Find where the given text appears and provide that cell's center as (X, Y) coordinate. 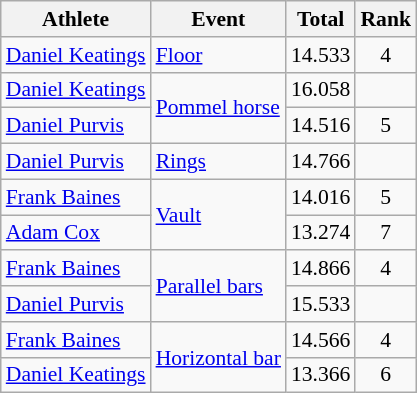
Total (320, 19)
Parallel bars (218, 286)
14.766 (320, 162)
Pommel horse (218, 108)
13.274 (320, 233)
13.366 (320, 375)
14.533 (320, 55)
Horizontal bar (218, 358)
15.533 (320, 304)
Rings (218, 162)
6 (386, 375)
14.516 (320, 126)
14.866 (320, 269)
Vault (218, 214)
Rank (386, 19)
7 (386, 233)
Event (218, 19)
14.566 (320, 340)
Adam Cox (76, 233)
Athlete (76, 19)
14.016 (320, 197)
16.058 (320, 90)
Floor (218, 55)
